Return the (x, y) coordinate for the center point of the cell that contains the specified text.  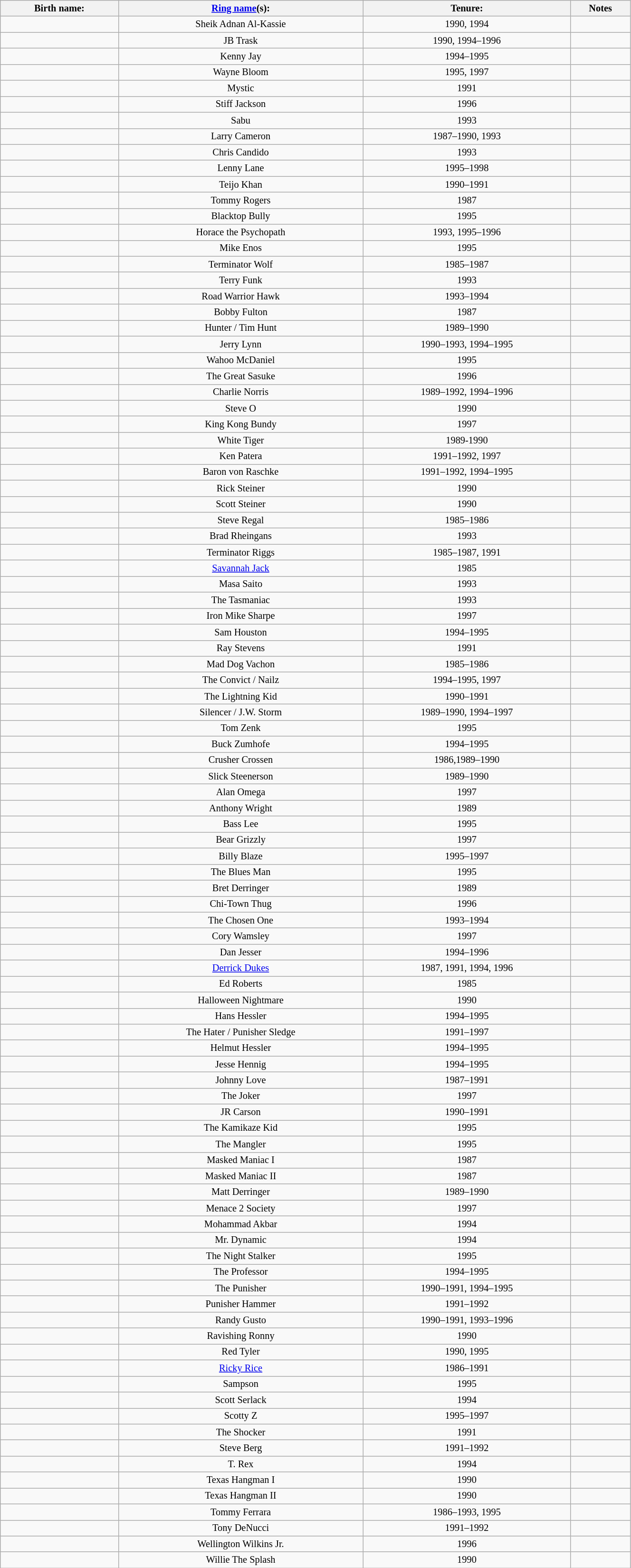
Chi-Town Thug (240, 904)
The Professor (240, 1272)
Sam Houston (240, 632)
Brad Rheingans (240, 536)
Steve Berg (240, 1448)
1990–1991, 1993–1996 (467, 1320)
Tommy Rogers (240, 200)
Johnny Love (240, 1080)
The Tasmaniac (240, 600)
The Blues Man (240, 872)
1990–1993, 1994–1995 (467, 344)
Wellington Wilkins Jr. (240, 1544)
The Lightning Kid (240, 696)
Rick Steiner (240, 488)
Randy Gusto (240, 1320)
1989–1990, 1994–1997 (467, 712)
Ricky Rice (240, 1368)
Ken Patera (240, 456)
1986–1991 (467, 1368)
Bear Grizzly (240, 840)
The Convict / Nailz (240, 680)
Cory Wamsley (240, 936)
Blacktop Bully (240, 216)
Punisher Hammer (240, 1304)
Horace the Psychopath (240, 232)
Matt Derringer (240, 1192)
Wahoo McDaniel (240, 360)
1987–1991 (467, 1080)
Buck Zumhofe (240, 744)
Sabu (240, 120)
The Hater / Punisher Sledge (240, 1032)
The Shocker (240, 1432)
T. Rex (240, 1464)
Anthony Wright (240, 808)
1995–1998 (467, 168)
1985–1987, 1991 (467, 552)
Ring name(s): (240, 8)
Derrick Dukes (240, 968)
1987, 1991, 1994, 1996 (467, 968)
Stiff Jackson (240, 104)
Larry Cameron (240, 136)
Bass Lee (240, 824)
Mohammad Akbar (240, 1224)
Halloween Nightmare (240, 1000)
Kenny Jay (240, 56)
Scott Serlack (240, 1400)
Billy Blaze (240, 856)
Tom Zenk (240, 728)
Terminator Wolf (240, 264)
Road Warrior Hawk (240, 296)
Texas Hangman II (240, 1496)
1990, 1994–1996 (467, 40)
1993, 1995–1996 (467, 232)
Baron von Raschke (240, 472)
Dan Jesser (240, 952)
Scott Steiner (240, 504)
Mr. Dynamic (240, 1240)
The Chosen One (240, 920)
JR Carson (240, 1112)
Mad Dog Vachon (240, 664)
The Night Stalker (240, 1256)
Teijo Khan (240, 184)
Savannah Jack (240, 568)
1991–1992, 1997 (467, 456)
1994–1995, 1997 (467, 680)
Steve Regal (240, 520)
Steve O (240, 408)
Tenure: (467, 8)
Ray Stevens (240, 648)
Bobby Fulton (240, 312)
Sheik Adnan Al-Kassie (240, 24)
Menace 2 Society (240, 1208)
1990–1991, 1994–1995 (467, 1288)
1989–1992, 1994–1996 (467, 392)
1986–1993, 1995 (467, 1512)
1990, 1994 (467, 24)
1985–1987 (467, 264)
1989-1990 (467, 440)
1990, 1995 (467, 1352)
1986,1989–1990 (467, 760)
Jerry Lynn (240, 344)
Tony DeNucci (240, 1528)
Iron Mike Sharpe (240, 616)
Charlie Norris (240, 392)
Scotty Z (240, 1416)
The Kamikaze Kid (240, 1128)
Mike Enos (240, 248)
Helmut Hessler (240, 1048)
Tommy Ferrara (240, 1512)
Red Tyler (240, 1352)
1987–1990, 1993 (467, 136)
Jesse Hennig (240, 1064)
Wayne Bloom (240, 72)
Crusher Crossen (240, 760)
Terry Funk (240, 280)
1995, 1997 (467, 72)
Terminator Riggs (240, 552)
King Kong Bundy (240, 424)
Alan Omega (240, 792)
JB Trask (240, 40)
Willie The Splash (240, 1560)
1991–1997 (467, 1032)
Masa Saito (240, 584)
Bret Derringer (240, 888)
Masked Maniac I (240, 1160)
Slick Steenerson (240, 776)
Hunter / Tim Hunt (240, 328)
White Tiger (240, 440)
Chris Candido (240, 152)
Hans Hessler (240, 1016)
The Great Sasuke (240, 376)
The Mangler (240, 1144)
Silencer / J.W. Storm (240, 712)
Masked Maniac II (240, 1176)
1991–1992, 1994–1995 (467, 472)
Mystic (240, 88)
1994–1996 (467, 952)
Notes (601, 8)
The Punisher (240, 1288)
The Joker (240, 1096)
Texas Hangman I (240, 1480)
Ravishing Ronny (240, 1336)
Lenny Lane (240, 168)
Ed Roberts (240, 984)
Birth name: (59, 8)
Sampson (240, 1384)
